Determine the (x, y) coordinate at the center of the cell enclosing the given text.  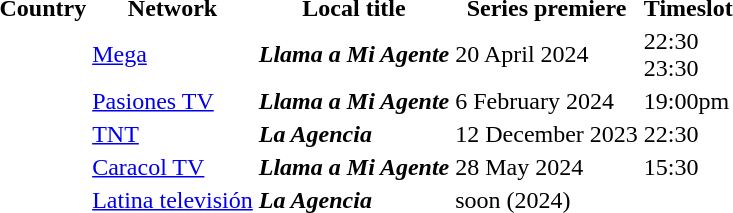
Caracol TV (173, 167)
12 December 2023 (547, 134)
La Agencia (354, 134)
28 May 2024 (547, 167)
Pasiones TV (173, 101)
TNT (173, 134)
Mega (173, 54)
20 April 2024 (547, 54)
6 February 2024 (547, 101)
